Search for the cell housing the specified text and yield its (x, y) center coordinate. 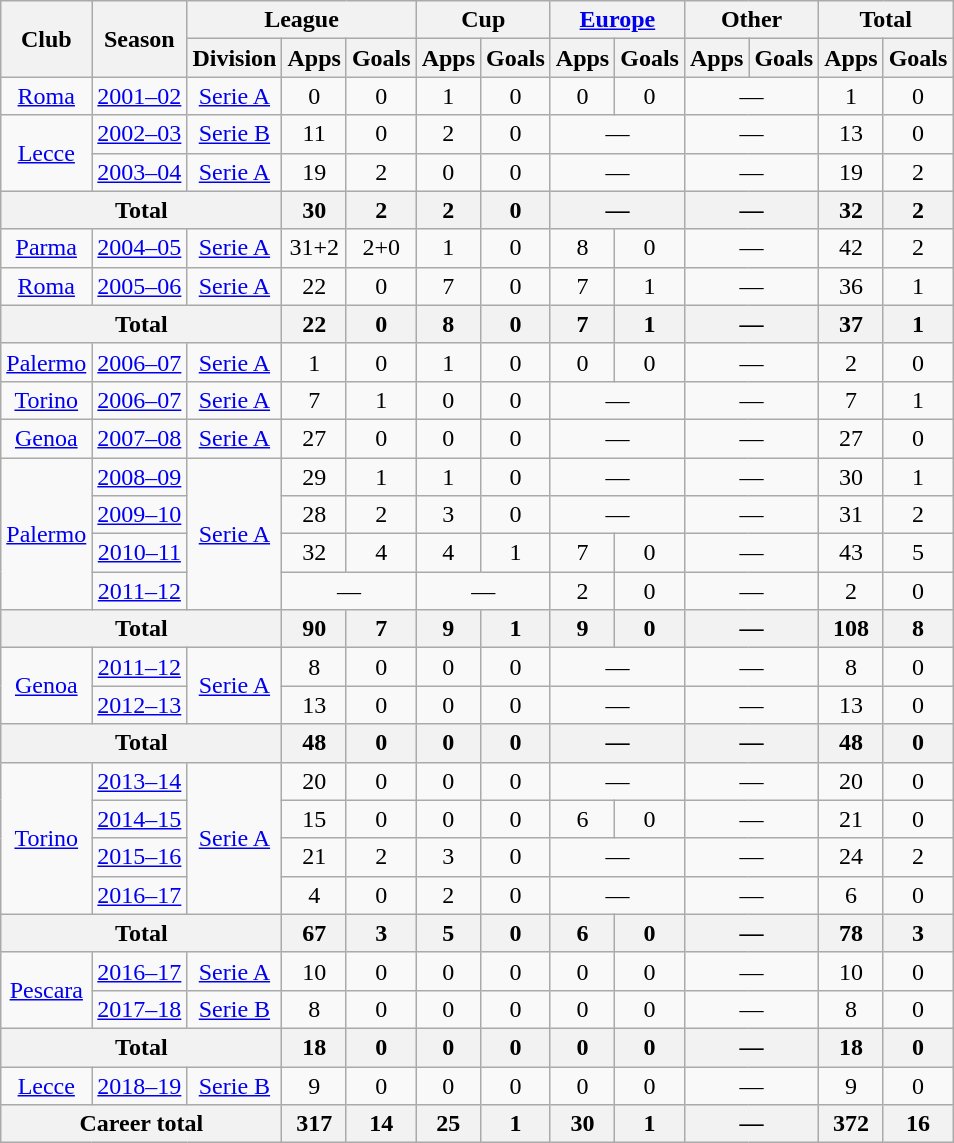
League (302, 20)
28 (314, 515)
Season (140, 39)
29 (314, 477)
372 (851, 1124)
2001–02 (140, 96)
2003–04 (140, 172)
16 (918, 1124)
67 (314, 933)
Europe (617, 20)
37 (851, 324)
108 (851, 629)
2+0 (381, 248)
Division (234, 58)
31+2 (314, 248)
14 (381, 1124)
2009–10 (140, 515)
2012–13 (140, 705)
11 (314, 134)
Pescara (46, 990)
2014–15 (140, 819)
Other (751, 20)
42 (851, 248)
2008–09 (140, 477)
2010–11 (140, 553)
90 (314, 629)
Parma (46, 248)
Cup (483, 20)
43 (851, 553)
25 (448, 1124)
2007–08 (140, 438)
31 (851, 515)
36 (851, 286)
2002–03 (140, 134)
2005–06 (140, 286)
Career total (142, 1124)
2015–16 (140, 857)
Club (46, 39)
317 (314, 1124)
2018–19 (140, 1085)
78 (851, 933)
15 (314, 819)
2017–18 (140, 1009)
2004–05 (140, 248)
24 (851, 857)
2013–14 (140, 781)
